Return the (X, Y) coordinate for the center point of the cell that contains the specified text.  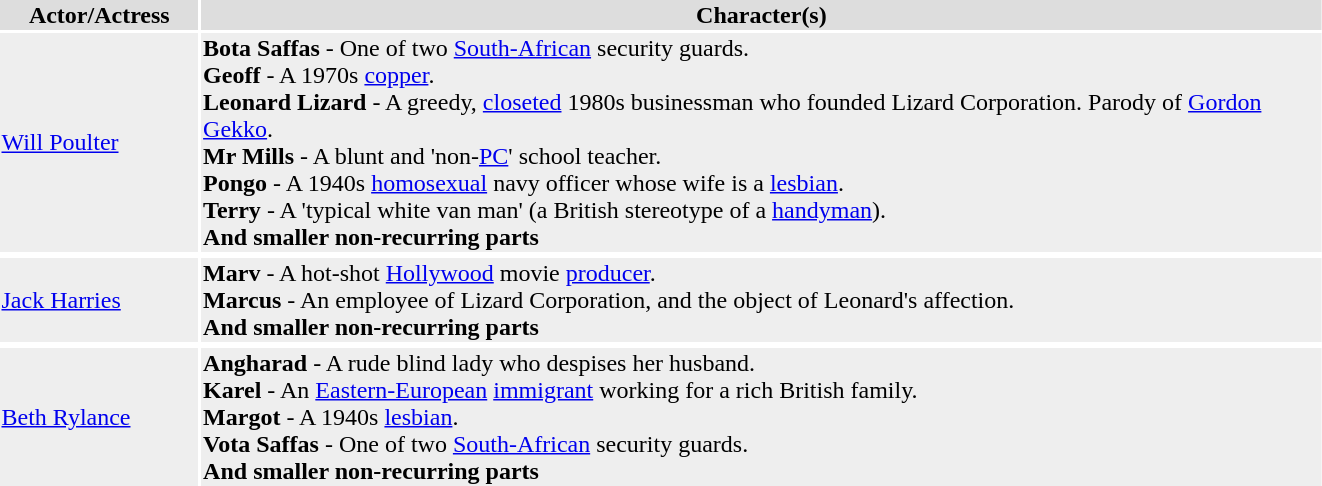
Actor/Actress (100, 15)
Character(s) (762, 15)
Beth Rylance (100, 417)
Jack Harries (100, 300)
Will Poulter (100, 142)
